Return [X, Y] of the center of cell containing provided text 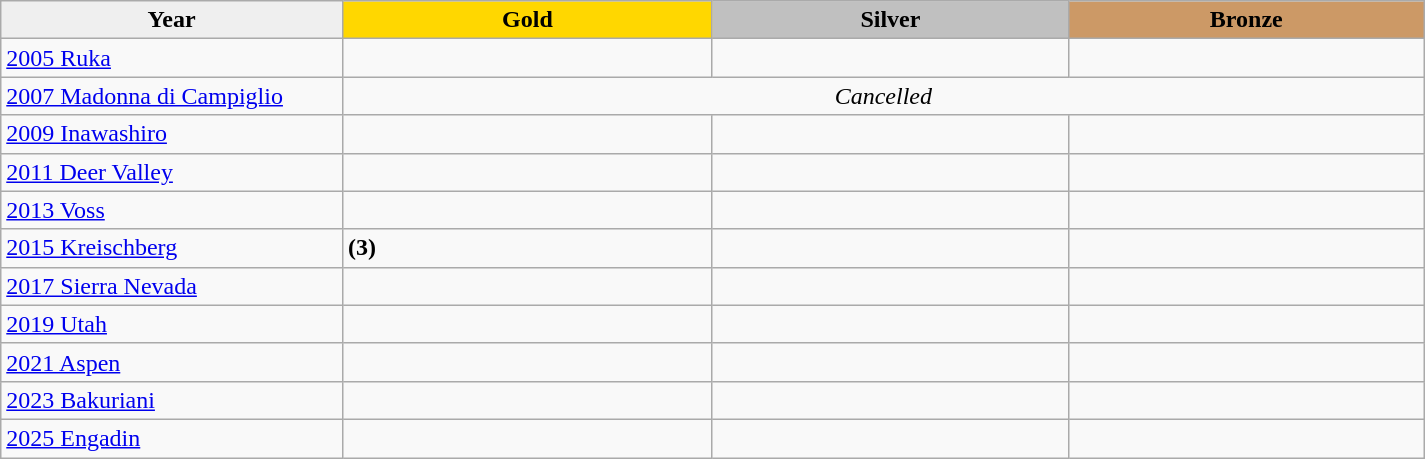
Cancelled [883, 96]
Silver [890, 20]
2019 Utah [172, 324]
2025 Engadin [172, 438]
2007 Madonna di Campiglio [172, 96]
2011 Deer Valley [172, 172]
2015 Kreischberg [172, 248]
2005 Ruka [172, 58]
2023 Bakuriani [172, 400]
Gold [527, 20]
2009 Inawashiro [172, 134]
2013 Voss [172, 210]
(3) [527, 248]
Bronze [1246, 20]
2017 Sierra Nevada [172, 286]
Year [172, 20]
2021 Aspen [172, 362]
